From the cell containing the given text, extract its center point as [x, y] coordinate. 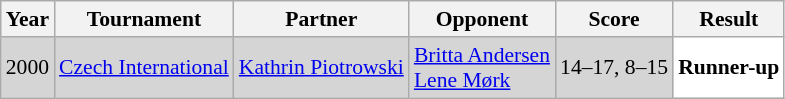
Partner [322, 19]
14–17, 8–15 [614, 68]
Score [614, 19]
Czech International [144, 68]
Kathrin Piotrowski [322, 68]
Tournament [144, 19]
2000 [28, 68]
Opponent [482, 19]
Britta Andersen Lene Mørk [482, 68]
Year [28, 19]
Runner-up [728, 68]
Result [728, 19]
